Capture the cell that displays the provided text and extract its [x, y] central coordinate. 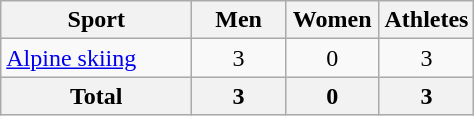
Women [332, 20]
Total [96, 96]
Alpine skiing [96, 58]
Sport [96, 20]
Athletes [426, 20]
Men [239, 20]
